Detect which cell encompasses the target text, then output its [x, y] center coordinate. 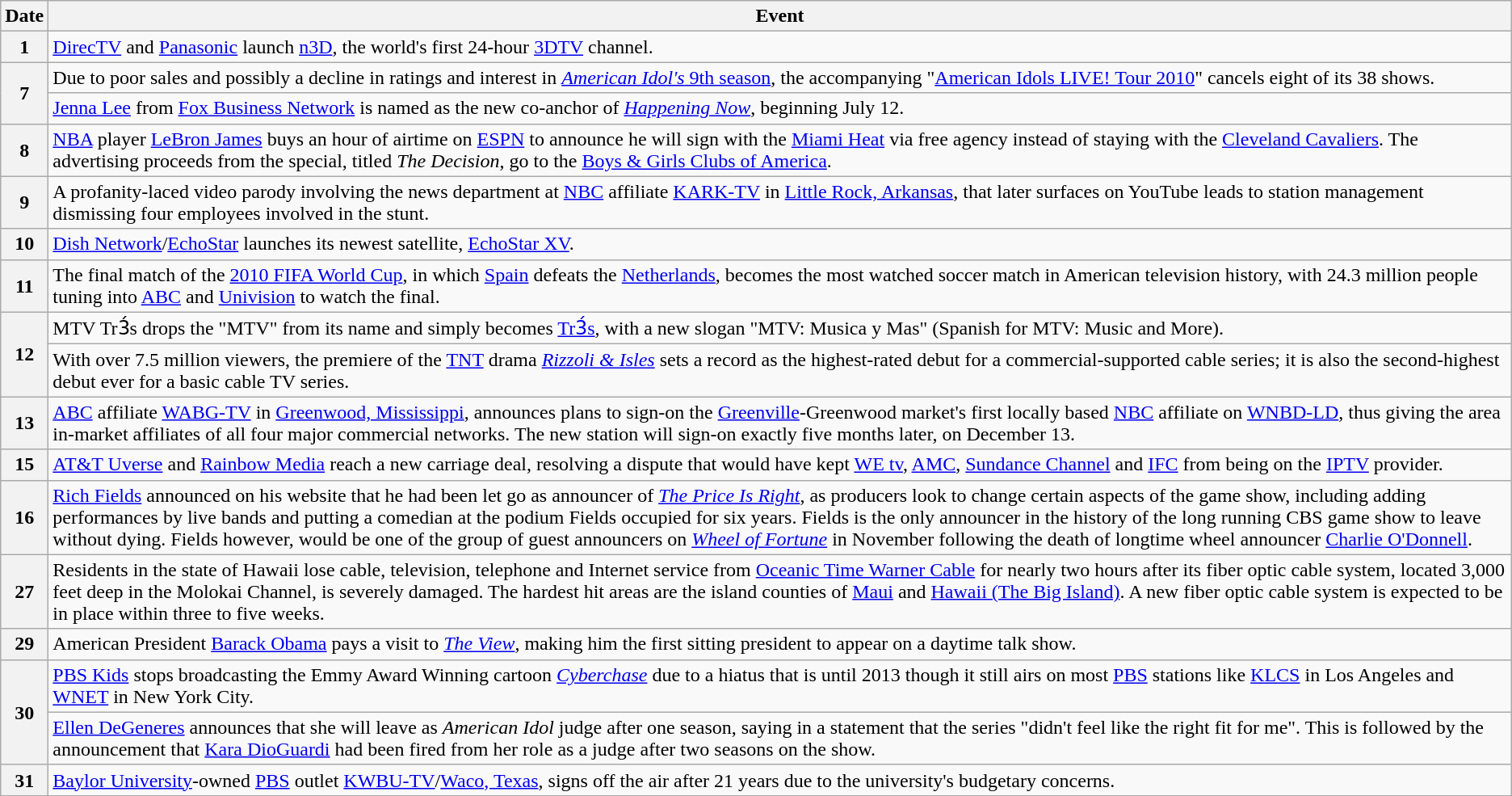
13 [24, 423]
12 [24, 354]
11 [24, 286]
27 [24, 592]
American President Barack Obama pays a visit to The View, making him the first sitting president to appear on a daytime talk show. [780, 644]
9 [24, 202]
31 [24, 780]
Dish Network/EchoStar launches its newest satellite, EchoStar XV. [780, 244]
Date [24, 16]
30 [24, 712]
16 [24, 517]
29 [24, 644]
Jenna Lee from Fox Business Network is named as the new co-anchor of Happening Now, beginning July 12. [780, 108]
7 [24, 93]
10 [24, 244]
1 [24, 47]
8 [24, 150]
15 [24, 465]
Event [780, 16]
DirecTV and Panasonic launch n3D, the world's first 24-hour 3DTV channel. [780, 47]
Baylor University-owned PBS outlet KWBU-TV/Waco, Texas, signs off the air after 21 years due to the university's budgetary concerns. [780, 780]
MTV Tr3́s drops the "MTV" from its name and simply becomes Tr3́s, with a new slogan "MTV: Musica y Mas" (Spanish for MTV: Music and More). [780, 328]
